Find where the given text appears and provide that cell's center as [X, Y] coordinate. 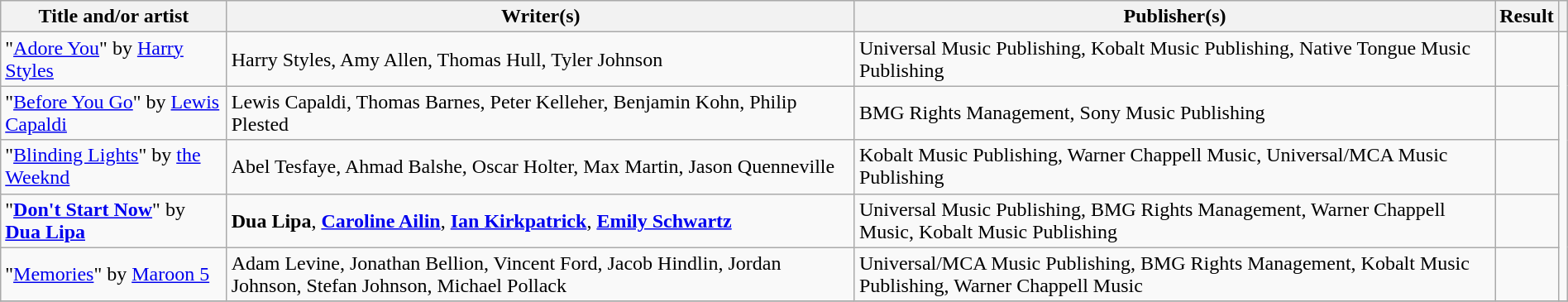
Result [1527, 17]
BMG Rights Management, Sony Music Publishing [1174, 113]
Universal Music Publishing, Kobalt Music Publishing, Native Tongue Music Publishing [1174, 60]
Lewis Capaldi, Thomas Barnes, Peter Kelleher, Benjamin Kohn, Philip Plested [541, 113]
Adam Levine, Jonathan Bellion, Vincent Ford, Jacob Hindlin, Jordan Johnson, Stefan Johnson, Michael Pollack [541, 275]
Kobalt Music Publishing, Warner Chappell Music, Universal/MCA Music Publishing [1174, 167]
Writer(s) [541, 17]
"Don't Start Now" by Dua Lipa [114, 220]
Publisher(s) [1174, 17]
Dua Lipa, Caroline Ailin, Ian Kirkpatrick, Emily Schwartz [541, 220]
"Memories" by Maroon 5 [114, 275]
Title and/or artist [114, 17]
"Adore You" by Harry Styles [114, 60]
"Blinding Lights" by the Weeknd [114, 167]
"Before You Go" by Lewis Capaldi [114, 113]
Abel Tesfaye, Ahmad Balshe, Oscar Holter, Max Martin, Jason Quenneville [541, 167]
Universal Music Publishing, BMG Rights Management, Warner Chappell Music, Kobalt Music Publishing [1174, 220]
Universal/MCA Music Publishing, BMG Rights Management, Kobalt Music Publishing, Warner Chappell Music [1174, 275]
Harry Styles, Amy Allen, Thomas Hull, Tyler Johnson [541, 60]
